Determine the (x, y) coordinate at the center of the cell enclosing the given text.  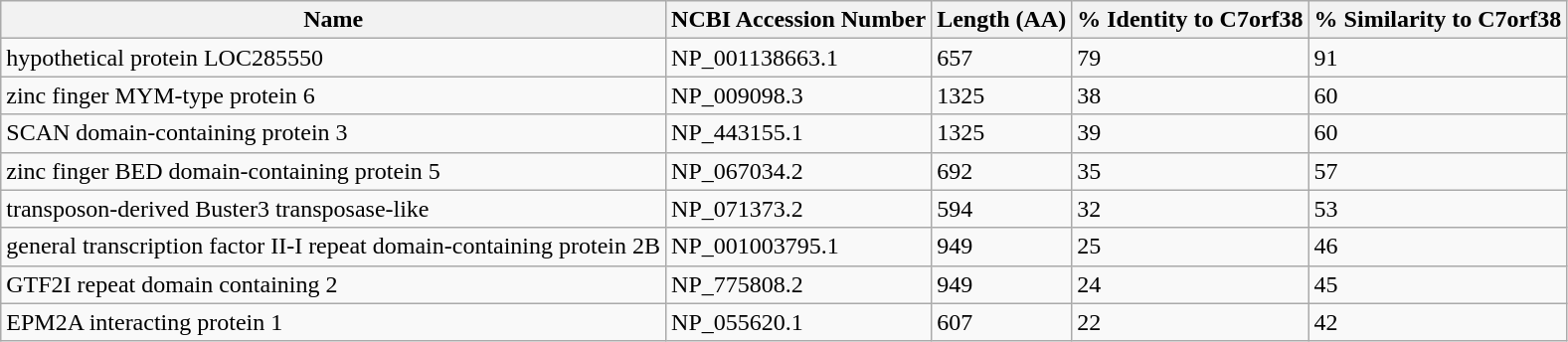
692 (1002, 171)
NP_009098.3 (799, 95)
zinc finger MYM-type protein 6 (334, 95)
657 (1002, 58)
Length (AA) (1002, 20)
32 (1190, 209)
53 (1438, 209)
NP_071373.2 (799, 209)
46 (1438, 247)
% Identity to C7orf38 (1190, 20)
NP_055620.1 (799, 322)
35 (1190, 171)
42 (1438, 322)
45 (1438, 284)
24 (1190, 284)
NP_001003795.1 (799, 247)
607 (1002, 322)
22 (1190, 322)
91 (1438, 58)
25 (1190, 247)
38 (1190, 95)
zinc finger BED domain-containing protein 5 (334, 171)
NP_067034.2 (799, 171)
% Similarity to C7orf38 (1438, 20)
39 (1190, 133)
NCBI Accession Number (799, 20)
NP_775808.2 (799, 284)
transposon-derived Buster3 transposase-like (334, 209)
594 (1002, 209)
EPM2A interacting protein 1 (334, 322)
GTF2I repeat domain containing 2 (334, 284)
general transcription factor II-I repeat domain-containing protein 2B (334, 247)
Name (334, 20)
79 (1190, 58)
57 (1438, 171)
SCAN domain-containing protein 3 (334, 133)
NP_001138663.1 (799, 58)
NP_443155.1 (799, 133)
hypothetical protein LOC285550 (334, 58)
